Search for the cell housing the specified text and yield its (X, Y) center coordinate. 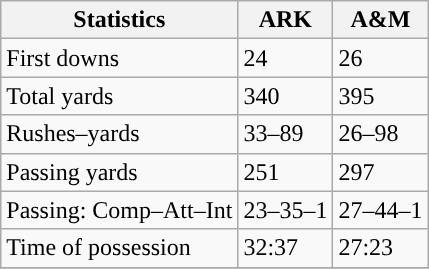
Statistics (120, 20)
23–35–1 (286, 210)
24 (286, 58)
340 (286, 96)
A&M (380, 20)
32:37 (286, 248)
26–98 (380, 134)
Rushes–yards (120, 134)
27:23 (380, 248)
251 (286, 172)
Total yards (120, 96)
ARK (286, 20)
First downs (120, 58)
Passing yards (120, 172)
27–44–1 (380, 210)
26 (380, 58)
33–89 (286, 134)
Time of possession (120, 248)
Passing: Comp–Att–Int (120, 210)
297 (380, 172)
395 (380, 96)
